Pinpoint the cell where the given text exists, returning its (X, Y) midpoint coordinate. 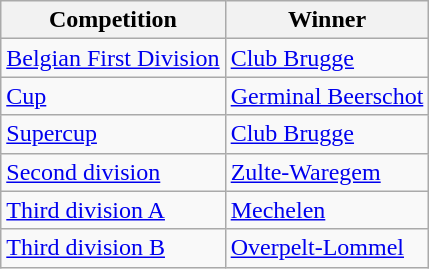
Overpelt-Lommel (327, 248)
Winner (327, 20)
Third division B (113, 248)
Third division A (113, 210)
Belgian First Division (113, 58)
Mechelen (327, 210)
Competition (113, 20)
Second division (113, 172)
Zulte-Waregem (327, 172)
Cup (113, 96)
Germinal Beerschot (327, 96)
Supercup (113, 134)
